Capture the cell that displays the provided text and extract its [x, y] central coordinate. 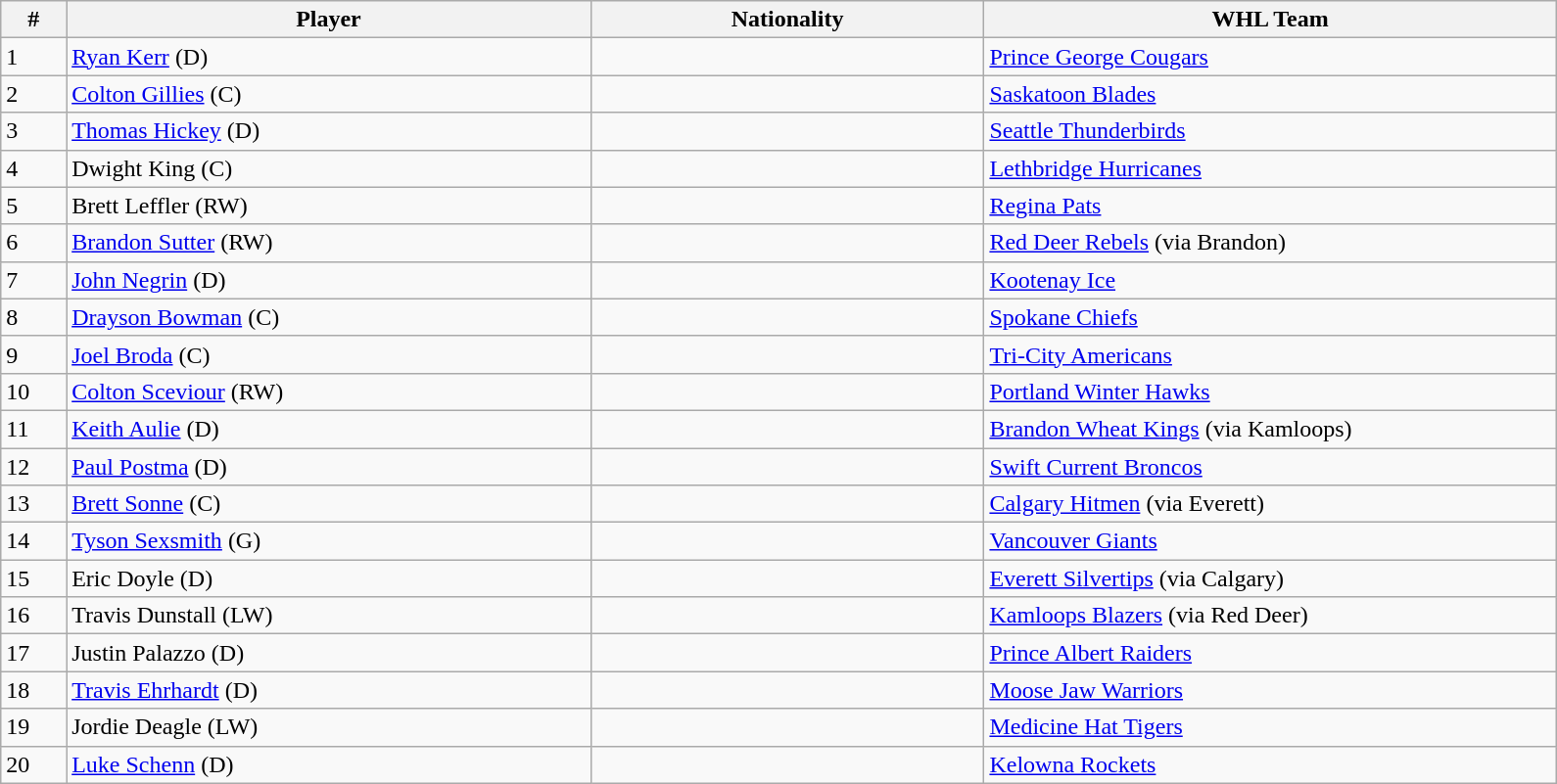
6 [33, 243]
Red Deer Rebels (via Brandon) [1270, 243]
Travis Ehrhardt (D) [329, 690]
15 [33, 578]
2 [33, 94]
Vancouver Giants [1270, 541]
Prince Albert Raiders [1270, 653]
14 [33, 541]
Tri-City Americans [1270, 354]
Travis Dunstall (LW) [329, 616]
John Negrin (D) [329, 280]
Nationality [787, 20]
Luke Schenn (D) [329, 764]
10 [33, 392]
Justin Palazzo (D) [329, 653]
8 [33, 317]
Brett Sonne (C) [329, 504]
Eric Doyle (D) [329, 578]
5 [33, 206]
Medicine Hat Tigers [1270, 727]
11 [33, 429]
7 [33, 280]
Keith Aulie (D) [329, 429]
Saskatoon Blades [1270, 94]
Spokane Chiefs [1270, 317]
13 [33, 504]
Regina Pats [1270, 206]
16 [33, 616]
17 [33, 653]
Colton Gillies (C) [329, 94]
Lethbridge Hurricanes [1270, 168]
20 [33, 764]
Moose Jaw Warriors [1270, 690]
Kootenay Ice [1270, 280]
9 [33, 354]
Colton Sceviour (RW) [329, 392]
Ryan Kerr (D) [329, 57]
Drayson Bowman (C) [329, 317]
Calgary Hitmen (via Everett) [1270, 504]
Paul Postma (D) [329, 467]
Joel Broda (C) [329, 354]
12 [33, 467]
3 [33, 131]
Tyson Sexsmith (G) [329, 541]
1 [33, 57]
# [33, 20]
4 [33, 168]
WHL Team [1270, 20]
19 [33, 727]
Thomas Hickey (D) [329, 131]
18 [33, 690]
Seattle Thunderbirds [1270, 131]
Portland Winter Hawks [1270, 392]
Swift Current Broncos [1270, 467]
Prince George Cougars [1270, 57]
Player [329, 20]
Jordie Deagle (LW) [329, 727]
Brandon Sutter (RW) [329, 243]
Brandon Wheat Kings (via Kamloops) [1270, 429]
Dwight King (C) [329, 168]
Kelowna Rockets [1270, 764]
Kamloops Blazers (via Red Deer) [1270, 616]
Brett Leffler (RW) [329, 206]
Everett Silvertips (via Calgary) [1270, 578]
